Extract the [x, y] coordinate from the center of the cell holding the provided text.  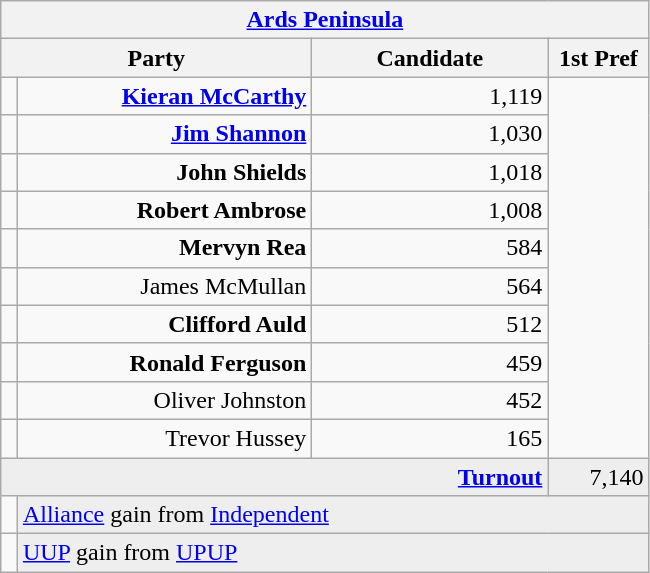
1,018 [430, 172]
Trevor Hussey [164, 438]
564 [430, 286]
James McMullan [164, 286]
512 [430, 324]
Turnout [274, 477]
Alliance gain from Independent [333, 515]
165 [430, 438]
459 [430, 362]
Ards Peninsula [325, 20]
Kieran McCarthy [164, 96]
1,008 [430, 210]
7,140 [598, 477]
UUP gain from UPUP [333, 553]
584 [430, 248]
Clifford Auld [164, 324]
Mervyn Rea [164, 248]
Jim Shannon [164, 134]
1st Pref [598, 58]
Oliver Johnston [164, 400]
Ronald Ferguson [164, 362]
1,030 [430, 134]
1,119 [430, 96]
452 [430, 400]
John Shields [164, 172]
Party [156, 58]
Candidate [430, 58]
Robert Ambrose [164, 210]
